Scan for the cell matching the given text and deliver its [x, y] coordinate at center. 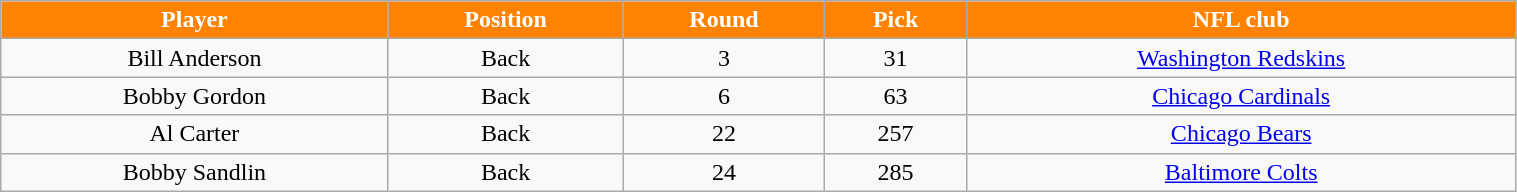
Player [194, 20]
22 [724, 134]
3 [724, 58]
NFL club [1241, 20]
Washington Redskins [1241, 58]
Round [724, 20]
257 [896, 134]
Baltimore Colts [1241, 172]
Bobby Sandlin [194, 172]
Chicago Bears [1241, 134]
63 [896, 96]
6 [724, 96]
Bobby Gordon [194, 96]
Chicago Cardinals [1241, 96]
31 [896, 58]
285 [896, 172]
Al Carter [194, 134]
Pick [896, 20]
24 [724, 172]
Bill Anderson [194, 58]
Position [506, 20]
